Locate the cell with the specified text and output its (x, y) center coordinate. 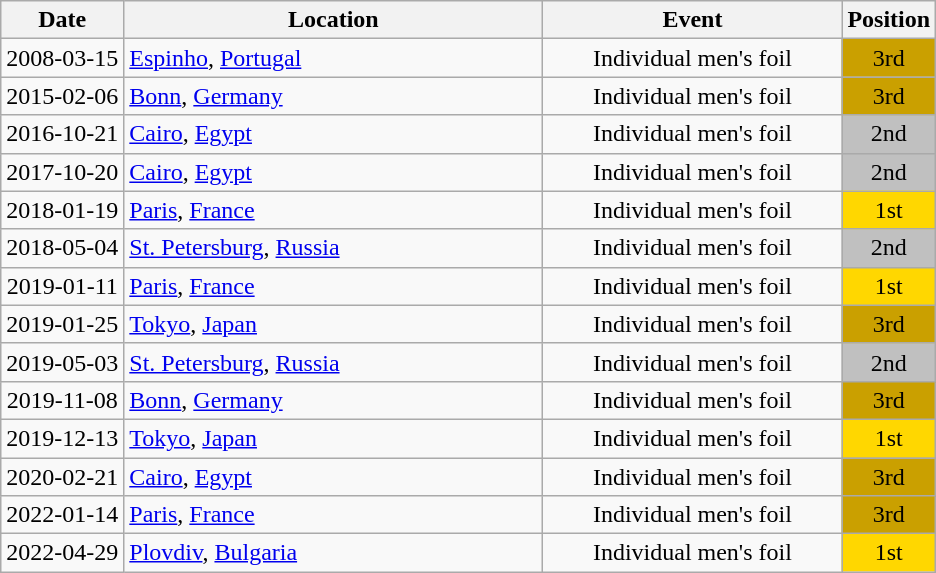
2016-10-21 (62, 134)
2022-01-14 (62, 515)
2008-03-15 (62, 58)
2019-11-08 (62, 400)
2017-10-20 (62, 172)
2019-12-13 (62, 438)
Position (889, 20)
Date (62, 20)
Location (334, 20)
2019-01-25 (62, 324)
Plovdiv, Bulgaria (334, 553)
2018-01-19 (62, 210)
2020-02-21 (62, 477)
2018-05-04 (62, 248)
2015-02-06 (62, 96)
2019-05-03 (62, 362)
2022-04-29 (62, 553)
2019-01-11 (62, 286)
Event (692, 20)
Espinho, Portugal (334, 58)
